Return [X, Y] of the center of cell containing provided text 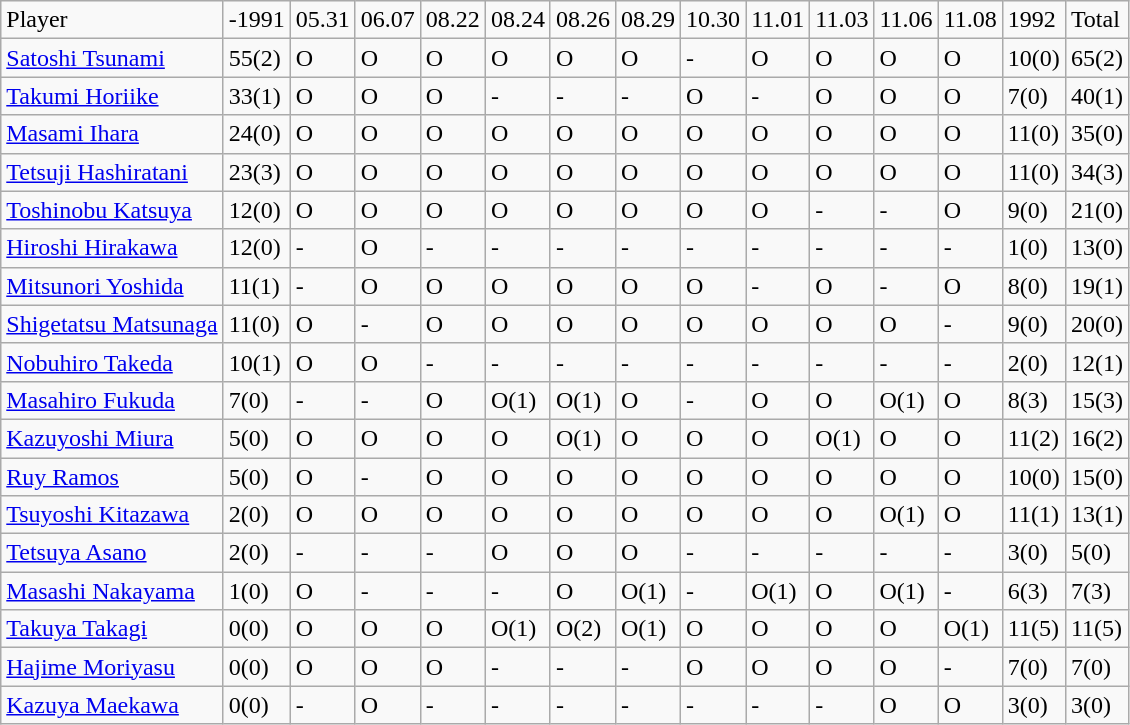
55(2) [256, 58]
Ruy Ramos [112, 477]
7(3) [1096, 591]
11.06 [906, 20]
Takumi Horiike [112, 96]
Masami Ihara [112, 134]
24(0) [256, 134]
Hajime Moriyasu [112, 667]
16(2) [1096, 438]
Toshinobu Katsuya [112, 210]
8(3) [1034, 400]
12(1) [1096, 362]
Tsuyoshi Kitazawa [112, 515]
Kazuyoshi Miura [112, 438]
15(3) [1096, 400]
Hiroshi Hirakawa [112, 248]
13(0) [1096, 248]
Tetsuji Hashiratani [112, 172]
35(0) [1096, 134]
34(3) [1096, 172]
65(2) [1096, 58]
8(0) [1034, 286]
33(1) [256, 96]
08.26 [582, 20]
10.30 [714, 20]
08.22 [452, 20]
11.03 [842, 20]
Masashi Nakayama [112, 591]
Player [112, 20]
15(0) [1096, 477]
Satoshi Tsunami [112, 58]
Nobuhiro Takeda [112, 362]
O(2) [582, 629]
11.01 [778, 20]
Kazuya Maekawa [112, 705]
20(0) [1096, 324]
Tetsuya Asano [112, 553]
Takuya Takagi [112, 629]
40(1) [1096, 96]
1992 [1034, 20]
11(2) [1034, 438]
Mitsunori Yoshida [112, 286]
23(3) [256, 172]
21(0) [1096, 210]
-1991 [256, 20]
10(1) [256, 362]
06.07 [388, 20]
08.24 [518, 20]
19(1) [1096, 286]
Masahiro Fukuda [112, 400]
05.31 [322, 20]
11.08 [970, 20]
6(3) [1034, 591]
13(1) [1096, 515]
Shigetatsu Matsunaga [112, 324]
08.29 [648, 20]
Total [1096, 20]
